For the text-containing cell, return its midpoint in [X, Y] coordinate format. 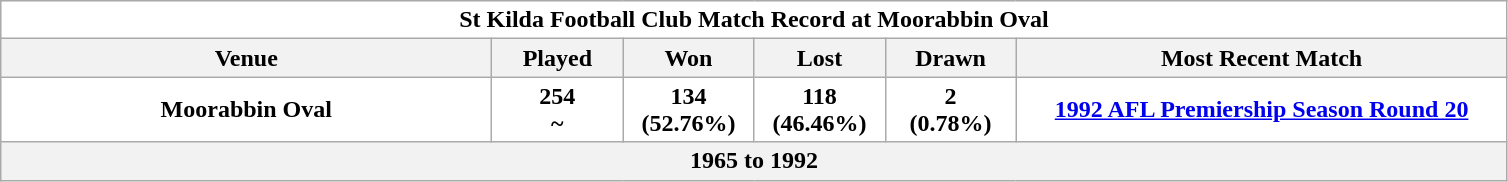
118(46.46%) [820, 110]
St Kilda Football Club Match Record at Moorabbin Oval [754, 20]
Drawn [950, 58]
Won [688, 58]
134(52.76%) [688, 110]
Venue [246, 58]
1965 to 1992 [754, 161]
Most Recent Match [1262, 58]
Moorabbin Oval [246, 110]
254~ [558, 110]
Lost [820, 58]
1992 AFL Premiership Season Round 20 [1262, 110]
Played [558, 58]
2(0.78%) [950, 110]
